Locate the cell with the specified text and output its [X, Y] center coordinate. 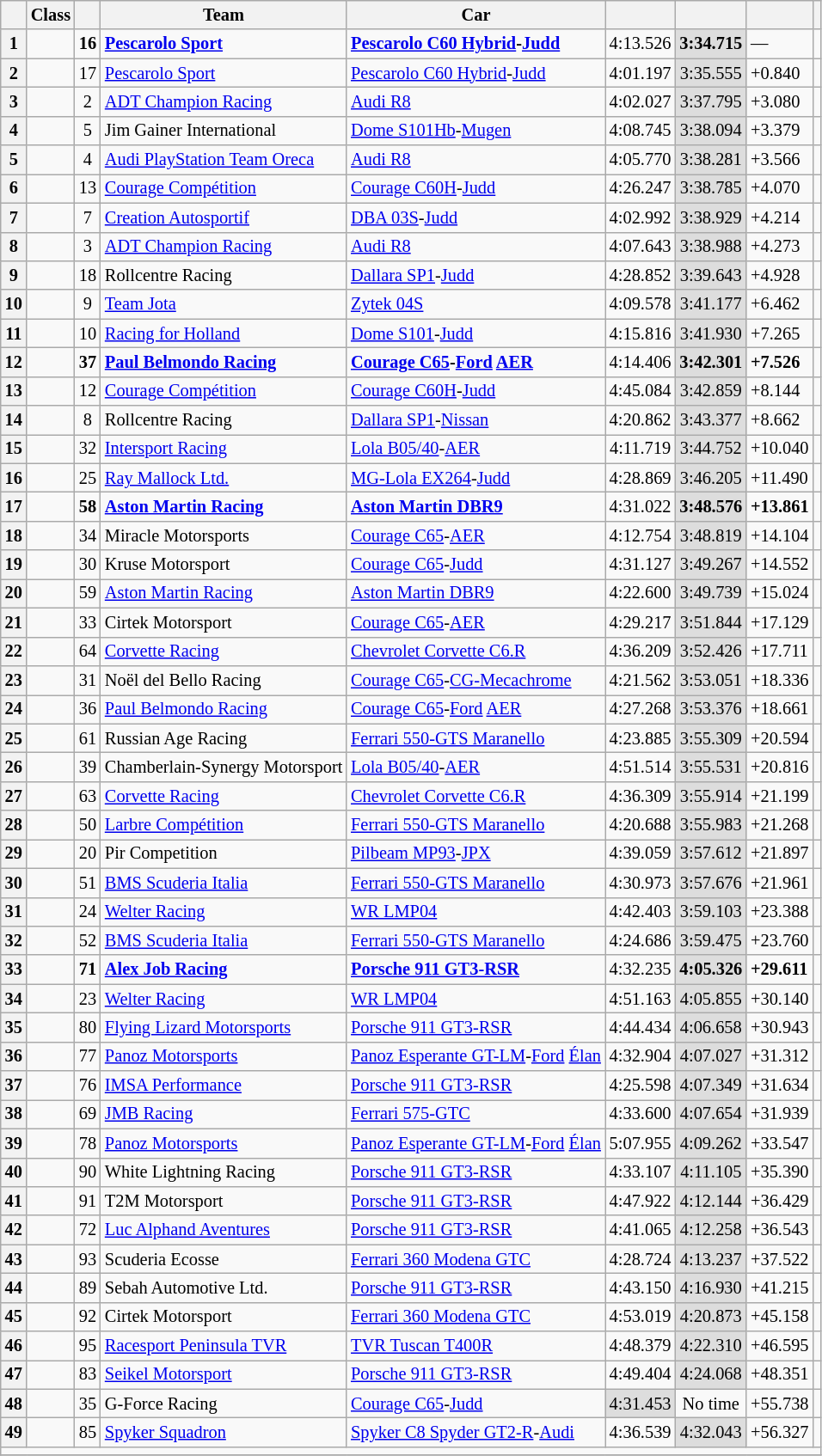
47 [14, 1374]
89 [88, 1288]
Sebah Automotive Ltd. [224, 1288]
JMB Racing [224, 1114]
4:14.406 [641, 362]
+21.199 [779, 796]
— [779, 44]
83 [88, 1374]
Larbre Compétition [224, 825]
4:31.127 [641, 565]
21 [14, 622]
63 [88, 796]
+7.265 [779, 333]
4:02.992 [641, 217]
3:42.301 [710, 362]
44 [14, 1288]
4:09.578 [641, 304]
+15.024 [779, 593]
4:53.019 [641, 1317]
4:09.262 [710, 1143]
3:41.930 [710, 333]
4:21.562 [641, 680]
4:28.869 [641, 478]
+4.273 [779, 247]
3:48.819 [710, 535]
+4.928 [779, 275]
4:02.027 [641, 101]
White Lightning Racing [224, 1172]
Courage C65-CG-Mecachrome [476, 680]
4:36.209 [641, 652]
+18.661 [779, 709]
Pilbeam MP93-JPX [476, 853]
3:53.376 [710, 709]
40 [14, 1172]
+33.547 [779, 1143]
4:20.862 [641, 420]
+31.939 [779, 1114]
3:52.426 [710, 652]
76 [88, 1086]
4:12.144 [710, 1201]
3:35.555 [710, 73]
+14.104 [779, 535]
+20.594 [779, 738]
4:41.065 [641, 1230]
4:20.688 [641, 825]
48 [14, 1404]
Russian Age Racing [224, 738]
+0.840 [779, 73]
6 [14, 188]
77 [88, 1056]
4:26.247 [641, 188]
Alex Job Racing [224, 970]
45 [14, 1317]
+35.390 [779, 1172]
1 [14, 44]
3:59.475 [710, 940]
DBA 03S-Judd [476, 217]
Spyker C8 Spyder GT2-R-Audi [476, 1433]
No time [710, 1404]
3:37.795 [710, 101]
43 [14, 1259]
+21.897 [779, 853]
59 [88, 593]
Spyker Squadron [224, 1433]
3:41.177 [710, 304]
4:32.235 [641, 970]
4:45.084 [641, 391]
+4.214 [779, 217]
+48.351 [779, 1374]
4:47.922 [641, 1201]
69 [88, 1114]
4:33.600 [641, 1114]
+8.144 [779, 391]
3:59.103 [710, 912]
4:29.217 [641, 622]
3:55.983 [710, 825]
+6.462 [779, 304]
3:38.929 [710, 217]
3:51.844 [710, 622]
92 [88, 1317]
29 [14, 853]
4:15.816 [641, 333]
+45.158 [779, 1317]
3:53.051 [710, 680]
15 [14, 449]
+3.379 [779, 131]
Chamberlain-Synergy Motorsport [224, 767]
91 [88, 1201]
+46.595 [779, 1346]
52 [88, 940]
4:01.197 [641, 73]
5:07.955 [641, 1143]
22 [14, 652]
64 [88, 652]
49 [14, 1433]
Car [476, 15]
3:38.988 [710, 247]
Audi PlayStation Team Oreca [224, 160]
+14.552 [779, 565]
+18.336 [779, 680]
4:36.539 [641, 1433]
G-Force Racing [224, 1404]
+4.070 [779, 188]
Jim Gainer International [224, 131]
+31.312 [779, 1056]
+3.080 [779, 101]
19 [14, 565]
85 [88, 1433]
58 [88, 506]
4:25.598 [641, 1086]
4:28.724 [641, 1259]
4:48.379 [641, 1346]
+30.943 [779, 1027]
80 [88, 1027]
4:05.326 [710, 970]
Ferrari 575-GTC [476, 1114]
4:49.404 [641, 1374]
38 [14, 1114]
3:57.676 [710, 883]
4:11.719 [641, 449]
78 [88, 1143]
4:11.105 [710, 1172]
Racesport Peninsula TVR [224, 1346]
+55.738 [779, 1404]
Kruse Motorsport [224, 565]
3:48.576 [710, 506]
11 [14, 333]
4:32.904 [641, 1056]
3:39.643 [710, 275]
51 [88, 883]
+11.490 [779, 478]
4:39.059 [641, 853]
4:07.643 [641, 247]
93 [88, 1259]
3:38.785 [710, 188]
4:23.885 [641, 738]
41 [14, 1201]
Creation Autosportif [224, 217]
IMSA Performance [224, 1086]
4:43.150 [641, 1288]
Miracle Motorsports [224, 535]
26 [14, 767]
Noël del Bello Racing [224, 680]
4:05.855 [710, 999]
4:32.043 [710, 1433]
46 [14, 1346]
4:31.453 [641, 1404]
4:31.022 [641, 506]
Class [51, 15]
Flying Lizard Motorsports [224, 1027]
+41.215 [779, 1288]
4:13.237 [710, 1259]
Dome S101-Judd [476, 333]
T2M Motorsport [224, 1201]
4:20.873 [710, 1317]
3:44.752 [710, 449]
4:22.310 [710, 1346]
+30.140 [779, 999]
+23.388 [779, 912]
71 [88, 970]
Scuderia Ecosse [224, 1259]
+36.429 [779, 1201]
Team Jota [224, 304]
+29.611 [779, 970]
Intersport Racing [224, 449]
4:07.654 [710, 1114]
4:24.068 [710, 1374]
4:36.309 [641, 796]
4:16.930 [710, 1288]
4:12.258 [710, 1230]
3:55.309 [710, 738]
+31.634 [779, 1086]
95 [88, 1346]
+21.268 [779, 825]
3:49.739 [710, 593]
3:42.859 [710, 391]
+17.711 [779, 652]
+23.760 [779, 940]
+7.526 [779, 362]
Dallara SP1-Judd [476, 275]
4:42.403 [641, 912]
4:22.600 [641, 593]
4:13.526 [641, 44]
4:07.349 [710, 1086]
4:51.163 [641, 999]
Dallara SP1-Nissan [476, 420]
+8.662 [779, 420]
42 [14, 1230]
3:46.205 [710, 478]
Luc Alphand Aventures [224, 1230]
TVR Tuscan T400R [476, 1346]
MG-Lola EX264-Judd [476, 478]
+21.961 [779, 883]
3:57.612 [710, 853]
+17.129 [779, 622]
3:55.914 [710, 796]
72 [88, 1230]
61 [88, 738]
Racing for Holland [224, 333]
4:51.514 [641, 767]
4:30.973 [641, 883]
4:27.268 [641, 709]
Team [224, 15]
+13.861 [779, 506]
+20.816 [779, 767]
4:05.770 [641, 160]
4:28.852 [641, 275]
90 [88, 1172]
3:38.281 [710, 160]
4:07.027 [710, 1056]
Pir Competition [224, 853]
Ray Mallock Ltd. [224, 478]
3:49.267 [710, 565]
+56.327 [779, 1433]
4:12.754 [641, 535]
4:44.434 [641, 1027]
4:33.107 [641, 1172]
14 [14, 420]
+10.040 [779, 449]
Zytek 04S [476, 304]
+36.543 [779, 1230]
4:24.686 [641, 940]
Seikel Motorsport [224, 1374]
3:38.094 [710, 131]
3:34.715 [710, 44]
50 [88, 825]
4:08.745 [641, 131]
+37.522 [779, 1259]
3:43.377 [710, 420]
28 [14, 825]
3:55.531 [710, 767]
Dome S101Hb-Mugen [476, 131]
+3.566 [779, 160]
4:06.658 [710, 1027]
27 [14, 796]
